Provide the (X, Y) coordinate of the cell's center where the given text is located.  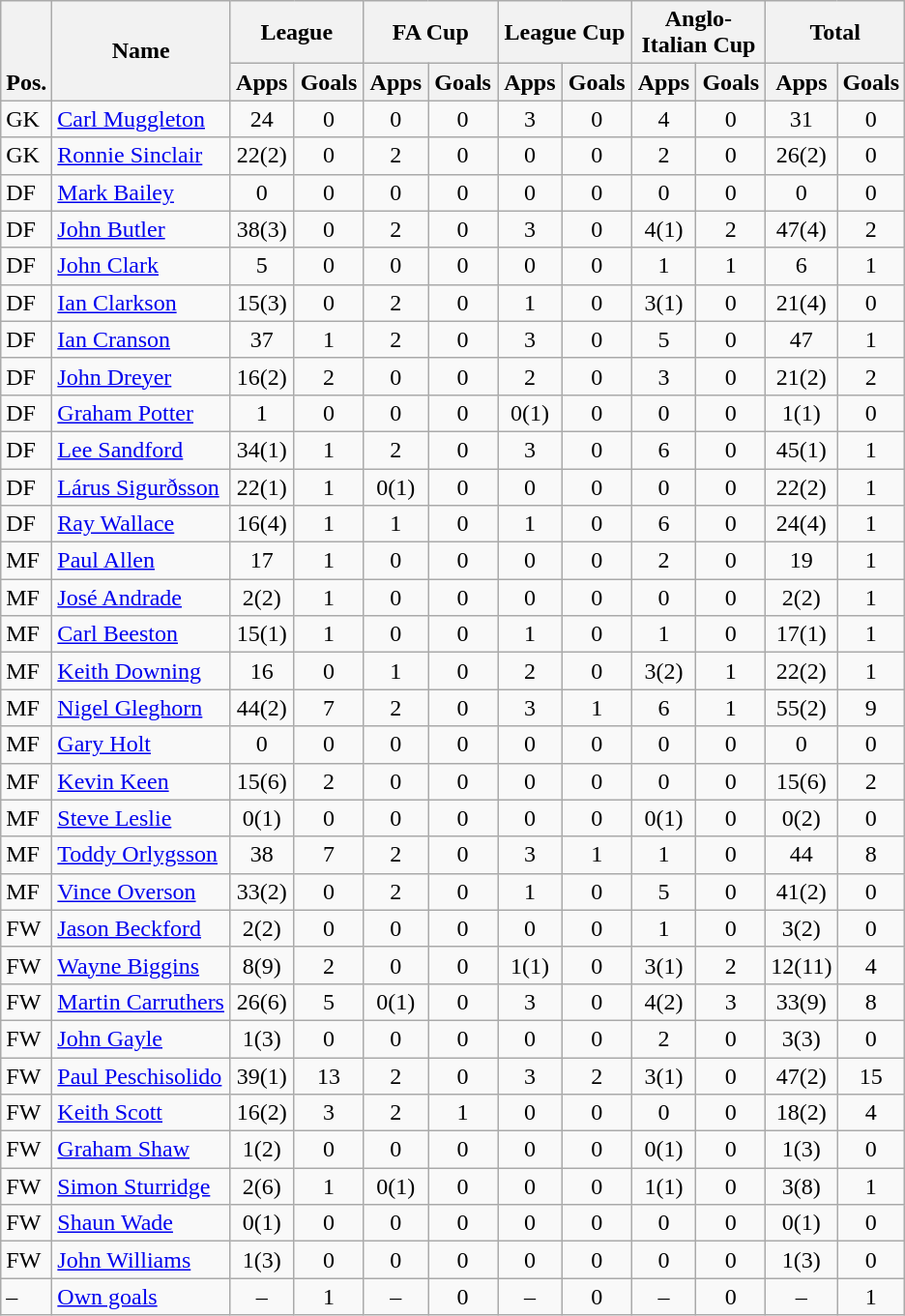
Pos. (27, 50)
Carl Beeston (141, 634)
38 (261, 855)
22(1) (261, 486)
Gary Holt (141, 745)
4(2) (663, 1002)
Paul Peschisolido (141, 1076)
Paul Allen (141, 561)
9 (871, 708)
Shaun Wade (141, 1223)
Keith Downing (141, 671)
8(9) (261, 965)
15 (871, 1076)
15(3) (261, 303)
47 (802, 339)
Mark Bailey (141, 192)
Ray Wallace (141, 524)
26(6) (261, 1002)
45(1) (802, 450)
Graham Potter (141, 413)
18(2) (802, 1113)
4(1) (663, 229)
38(3) (261, 229)
16 (261, 671)
Own goals (141, 1297)
Kevin Keen (141, 781)
Simon Sturridge (141, 1186)
John Williams (141, 1260)
Carl Muggleton (141, 119)
Toddy Orlygsson (141, 855)
Nigel Gleghorn (141, 708)
17 (261, 561)
44 (802, 855)
3(8) (802, 1186)
Total (835, 33)
24 (261, 119)
John Gayle (141, 1038)
League Cup (565, 33)
Ian Cranson (141, 339)
Anglo-Italian Cup (698, 33)
31 (802, 119)
21(4) (802, 303)
Lee Sandford (141, 450)
55(2) (802, 708)
FA Cup (431, 33)
Graham Shaw (141, 1150)
15(1) (261, 634)
Keith Scott (141, 1113)
Ronnie Sinclair (141, 156)
Lárus Sigurðsson (141, 486)
41(2) (802, 892)
1(2) (261, 1150)
José Andrade (141, 598)
Wayne Biggins (141, 965)
19 (802, 561)
Jason Beckford (141, 928)
2(6) (261, 1186)
John Clark (141, 266)
34(1) (261, 450)
37 (261, 339)
Vince Overson (141, 892)
47(4) (802, 229)
17(1) (802, 634)
3(3) (802, 1038)
24(4) (802, 524)
39(1) (261, 1076)
League (296, 33)
0(2) (802, 818)
26(2) (802, 156)
47(2) (802, 1076)
21(2) (802, 376)
33(2) (261, 892)
Steve Leslie (141, 818)
13 (329, 1076)
44(2) (261, 708)
16(4) (261, 524)
John Butler (141, 229)
12(11) (802, 965)
Name (141, 50)
Ian Clarkson (141, 303)
Martin Carruthers (141, 1002)
33(9) (802, 1002)
John Dreyer (141, 376)
